Capture the cell that displays the provided text and extract its (x, y) central coordinate. 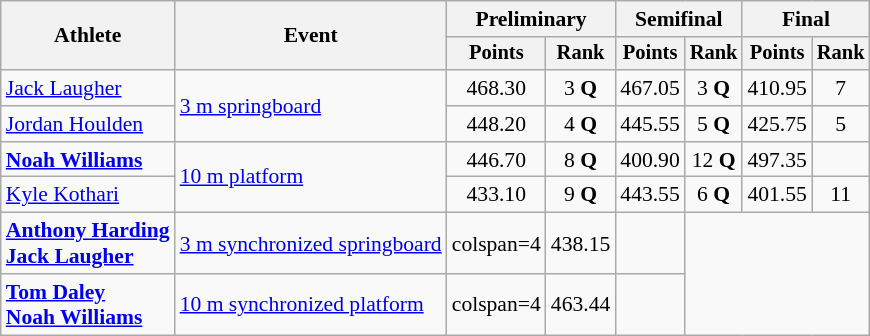
446.70 (496, 160)
Tom DaleyNoah Williams (88, 304)
Final (806, 19)
468.30 (496, 88)
410.95 (776, 88)
9 Q (580, 195)
8 Q (580, 160)
Kyle Kothari (88, 195)
4 Q (580, 124)
12 Q (714, 160)
425.75 (776, 124)
Noah Williams (88, 160)
5 (841, 124)
6 Q (714, 195)
3 m synchronized springboard (311, 244)
Jordan Houlden (88, 124)
3 m springboard (311, 106)
438.15 (580, 244)
445.55 (650, 124)
Semifinal (678, 19)
443.55 (650, 195)
Athlete (88, 36)
497.35 (776, 160)
11 (841, 195)
10 m synchronized platform (311, 304)
467.05 (650, 88)
401.55 (776, 195)
5 Q (714, 124)
448.20 (496, 124)
Jack Laugher (88, 88)
10 m platform (311, 178)
463.44 (580, 304)
7 (841, 88)
400.90 (650, 160)
Event (311, 36)
Preliminary (532, 19)
Anthony HardingJack Laugher (88, 244)
433.10 (496, 195)
